Detect which cell encompasses the target text, then output its (X, Y) center coordinate. 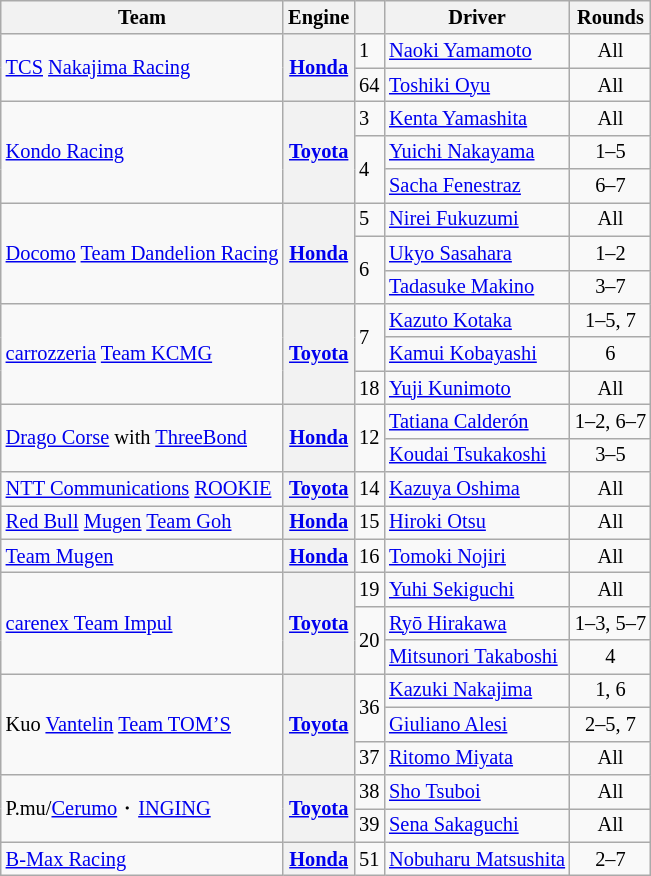
1–5, 7 (610, 320)
Naoki Yamamoto (477, 51)
Kamui Kobayashi (477, 354)
Red Bull Mugen Team Goh (142, 522)
36 (369, 706)
Yuhi Sekiguchi (477, 589)
1 (369, 51)
Driver (477, 17)
Nobuharu Matsushita (477, 859)
5 (369, 219)
1–3, 5–7 (610, 623)
Kazuto Kotaka (477, 320)
Mitsunori Takaboshi (477, 657)
38 (369, 791)
64 (369, 85)
Yuji Kunimoto (477, 388)
B-Max Racing (142, 859)
Giuliano Alesi (477, 724)
Tatiana Calderón (477, 421)
Kazuki Nakajima (477, 690)
Docomo Team Dandelion Racing (142, 252)
Ukyo Sasahara (477, 253)
3–7 (610, 287)
Koudai Tsukakoshi (477, 455)
Ritomo Miyata (477, 758)
NTT Communications ROOKIE (142, 489)
16 (369, 556)
20 (369, 640)
18 (369, 388)
19 (369, 589)
37 (369, 758)
Rounds (610, 17)
15 (369, 522)
6–7 (610, 186)
Tomoki Nojiri (477, 556)
Kenta Yamashita (477, 118)
2–7 (610, 859)
1–5 (610, 152)
12 (369, 438)
Hiroki Otsu (477, 522)
Tadasuke Makino (477, 287)
1–2 (610, 253)
TCS Nakajima Racing (142, 68)
Drago Corse with ThreeBond (142, 438)
51 (369, 859)
P.mu/Cerumo・INGING (142, 808)
Ryō Hirakawa (477, 623)
Toshiki Oyu (477, 85)
carenex Team Impul (142, 622)
14 (369, 489)
Team Mugen (142, 556)
Kazuya Oshima (477, 489)
Sacha Fenestraz (477, 186)
Sho Tsuboi (477, 791)
39 (369, 825)
Nirei Fukuzumi (477, 219)
Yuichi Nakayama (477, 152)
7 (369, 336)
carrozzeria Team KCMG (142, 354)
Team (142, 17)
Sena Sakaguchi (477, 825)
3 (369, 118)
2–5, 7 (610, 724)
Engine (318, 17)
3–5 (610, 455)
Kondo Racing (142, 152)
1–2, 6–7 (610, 421)
1, 6 (610, 690)
Kuo Vantelin Team TOM’S (142, 724)
